Return [x, y] of the center of cell containing provided text 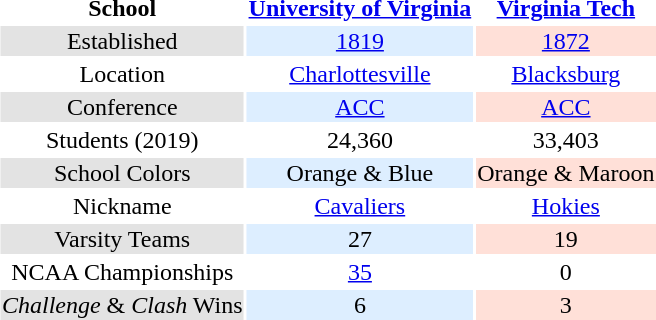
Location [122, 74]
33,403 [566, 140]
35 [360, 272]
3 [566, 305]
Nickname [122, 206]
27 [360, 239]
Challenge & Clash Wins [122, 305]
19 [566, 239]
Established [122, 41]
0 [566, 272]
School Colors [122, 173]
Orange & Blue [360, 173]
6 [360, 305]
24,360 [360, 140]
Blacksburg [566, 74]
Conference [122, 107]
1819 [360, 41]
Charlottesville [360, 74]
NCAA Championships [122, 272]
Orange & Maroon [566, 173]
Varsity Teams [122, 239]
1872 [566, 41]
Students (2019) [122, 140]
Hokies [566, 206]
Cavaliers [360, 206]
